Capture the cell that displays the provided text and extract its (x, y) central coordinate. 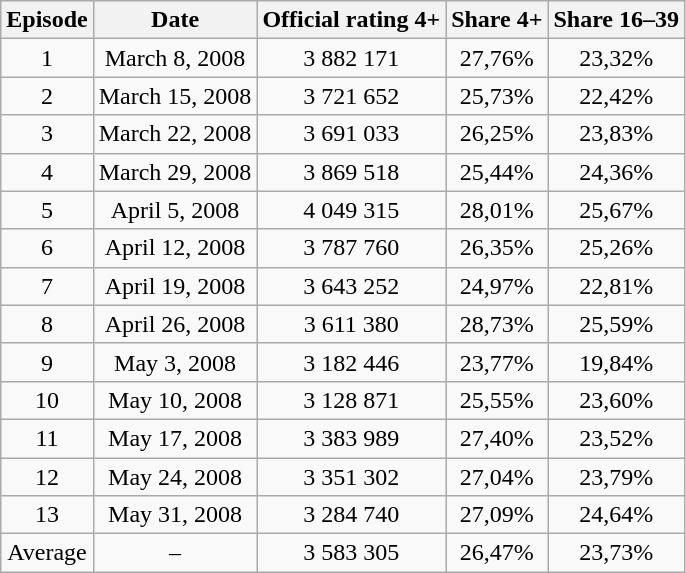
23,83% (616, 134)
Official rating 4+ (352, 20)
3 721 652 (352, 96)
24,97% (497, 286)
28,73% (497, 324)
12 (47, 477)
– (175, 553)
March 29, 2008 (175, 172)
9 (47, 362)
25,55% (497, 400)
March 8, 2008 (175, 58)
Date (175, 20)
3 869 518 (352, 172)
3 284 740 (352, 515)
3 182 446 (352, 362)
May 10, 2008 (175, 400)
3 (47, 134)
23,77% (497, 362)
25,59% (616, 324)
24,64% (616, 515)
May 31, 2008 (175, 515)
26,25% (497, 134)
26,47% (497, 553)
22,42% (616, 96)
27,04% (497, 477)
24,36% (616, 172)
March 15, 2008 (175, 96)
3 128 871 (352, 400)
25,26% (616, 248)
7 (47, 286)
27,40% (497, 438)
3 882 171 (352, 58)
Episode (47, 20)
May 3, 2008 (175, 362)
23,52% (616, 438)
3 611 380 (352, 324)
3 643 252 (352, 286)
23,73% (616, 553)
3 351 302 (352, 477)
28,01% (497, 210)
April 19, 2008 (175, 286)
April 5, 2008 (175, 210)
25,67% (616, 210)
27,76% (497, 58)
5 (47, 210)
26,35% (497, 248)
23,79% (616, 477)
April 26, 2008 (175, 324)
11 (47, 438)
3 583 305 (352, 553)
19,84% (616, 362)
3 383 989 (352, 438)
4 049 315 (352, 210)
3 787 760 (352, 248)
May 17, 2008 (175, 438)
3 691 033 (352, 134)
22,81% (616, 286)
23,60% (616, 400)
6 (47, 248)
13 (47, 515)
1 (47, 58)
May 24, 2008 (175, 477)
Share 4+ (497, 20)
2 (47, 96)
April 12, 2008 (175, 248)
25,73% (497, 96)
Share 16–39 (616, 20)
27,09% (497, 515)
23,32% (616, 58)
Average (47, 553)
25,44% (497, 172)
8 (47, 324)
4 (47, 172)
March 22, 2008 (175, 134)
10 (47, 400)
